From the cell containing the given text, extract its center point as [x, y] coordinate. 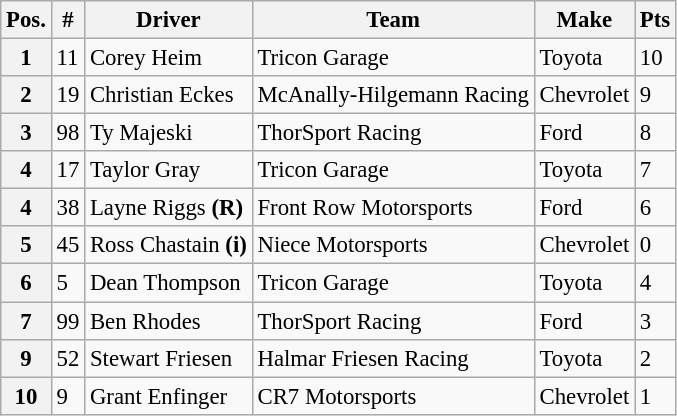
Dean Thompson [169, 283]
Driver [169, 20]
Pts [656, 20]
# [68, 20]
45 [68, 245]
0 [656, 245]
52 [68, 358]
Christian Eckes [169, 95]
Front Row Motorsports [393, 208]
McAnally-Hilgemann Racing [393, 95]
Niece Motorsports [393, 245]
17 [68, 170]
8 [656, 133]
99 [68, 321]
11 [68, 58]
Make [584, 20]
98 [68, 133]
Halmar Friesen Racing [393, 358]
Ty Majeski [169, 133]
Layne Riggs (R) [169, 208]
19 [68, 95]
38 [68, 208]
Corey Heim [169, 58]
Ross Chastain (i) [169, 245]
Team [393, 20]
Grant Enfinger [169, 396]
Ben Rhodes [169, 321]
Pos. [26, 20]
Taylor Gray [169, 170]
Stewart Friesen [169, 358]
CR7 Motorsports [393, 396]
